Determine the (x, y) coordinate at the center of the cell enclosing the given text.  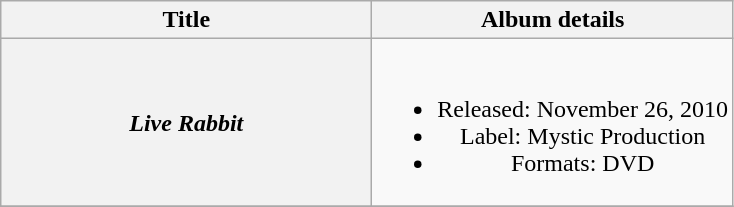
Live Rabbit (186, 122)
Title (186, 20)
Released: November 26, 2010Label: Mystic ProductionFormats: DVD (553, 122)
Album details (553, 20)
